Locate the cell with the specified text and output its (x, y) center coordinate. 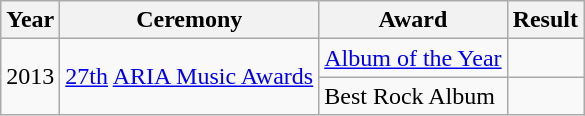
Result (545, 20)
Year (30, 20)
Ceremony (190, 20)
Album of the Year (413, 58)
27th ARIA Music Awards (190, 77)
2013 (30, 77)
Best Rock Album (413, 96)
Award (413, 20)
